Capture the cell that displays the provided text and extract its (X, Y) central coordinate. 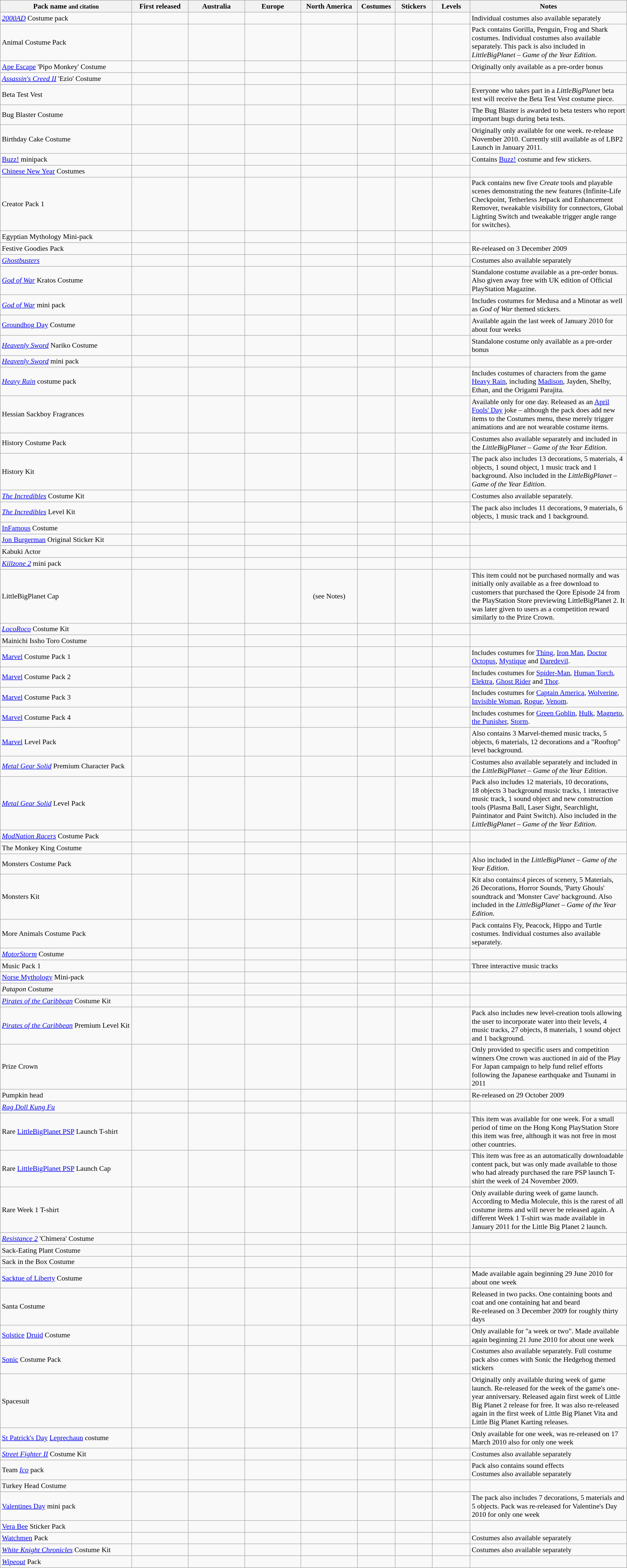
Groundhog Day Costume (66, 325)
Killzone 2 mini pack (66, 563)
Assassin's Creed II 'Ezio' Costume (66, 79)
Rare LittleBigPlanet PSP Launch T-shirt (66, 1131)
Re-released on 3 December 2009 (548, 249)
The Bug Blaster is awarded to beta testers who report important bugs during beta tests. (548, 115)
Individual costumes also available separately (548, 18)
Everyone who takes part in a LittleBigPlanet beta test will receive the Beta Test Vest costume piece. (548, 95)
The pack also includes 11 decorations, 9 materials, 6 objects, 1 music track and 1 background. (548, 512)
Mainichi Issho Toro Costume (66, 641)
Includes costumes for Medusa and a Minotar as well as God of War themed stickers. (548, 305)
Costumes also available separately. Full costume pack also comes with Sonic the Hedgehog themed stickers (548, 1359)
Only available for "a week or two". Made available again beginning 21 June 2010 for about one week (548, 1335)
Marvel Costume Pack 1 (66, 657)
MotorStorm Costume (66, 954)
Includes costumes for Thing, Iron Man, Doctor Octopus, Mystique and Daredevil. (548, 657)
Norse Mythology Mini-pack (66, 977)
Europe (273, 6)
Festive Goodies Pack (66, 249)
Spacesuit (66, 1401)
Standalone costume only available as a pre-order bonus (548, 346)
Australia (216, 6)
Originally only available as a pre-order bonus (548, 67)
Available again the last week of January 2010 for about four weeks (548, 325)
Heavenly Sword mini pack (66, 362)
(see Notes) (329, 596)
Marvel Costume Pack 4 (66, 718)
Sonic Costume Pack (66, 1359)
The Monkey King Costume (66, 848)
Solstice Druid Costume (66, 1335)
St Patrick's Day Leprechaun costume (66, 1438)
Notes (548, 6)
Rag Doll Kung Fu (66, 1107)
The Incredibles Level Kit (66, 512)
Monsters Costume Pack (66, 864)
Sack in the Box Costume (66, 1262)
Pirates of the Caribbean Costume Kit (66, 1001)
Bug Blaster Costume (66, 115)
Beta Test Vest (66, 95)
Chinese New Year Costumes (66, 171)
ModNation Racers Costume Pack (66, 836)
Also included in the LittleBigPlanet – Game of the Year Edition. (548, 864)
History Kit (66, 472)
Buzz! minipack (66, 160)
Also contains 3 Marvel-themed music tracks, 5 objects, 6 materials, 12 decorations and a "Rooftop" level background. (548, 742)
Marvel Costume Pack 2 (66, 677)
Rare LittleBigPlanet PSP Launch Cap (66, 1168)
Kabuki Actor (66, 552)
Includes costumes for Captain America, Wolverine, Invisible Woman, Rogue, Venom. (548, 697)
Hessian Sackboy Fragrances (66, 414)
Santa Costume (66, 1307)
The pack also includes 7 decorations, 5 materials and 5 objects. Pack was re-released for Valentine's Day 2010 for only one week (548, 1506)
Marvel Level Pack (66, 742)
First released (160, 6)
Only available for one week, was re-released on 17 March 2010 also for only one week (548, 1438)
Resistance 2 'Chimera' Costume (66, 1239)
Costumes also available separately. (548, 496)
Prize Crown (66, 1067)
Monsters Kit (66, 897)
Wipeout Pack (66, 1562)
LittleBigPlanet Cap (66, 596)
Pirates of the Caribbean Premium Level Kit (66, 1025)
Patapon Costume (66, 989)
Re-released on 29 October 2009 (548, 1095)
Heavy Rain costume pack (66, 382)
Pumpkin head (66, 1095)
InFamous Costume (66, 528)
Vera Bee Sticker Pack (66, 1526)
Costumes (376, 6)
Street Fighter II Costume Kit (66, 1454)
Sacktue of Liberty Costume (66, 1278)
Three interactive music tracks (548, 966)
Includes costumes for Spider-Man, Human Torch, Elektra, Ghost Rider and Thor. (548, 677)
Made available again beginning 29 June 2010 for about one week (548, 1278)
God of War Kratos Costume (66, 281)
LocoRoco Costume Kit (66, 629)
Jon Burgerman Original Sticker Kit (66, 540)
Valentines Day mini pack (66, 1506)
Sack-Eating Plant Costume (66, 1250)
Birthday Cake Costume (66, 139)
Ape Escape 'Pipo Monkey' Costume (66, 67)
Turkey Head Costume (66, 1486)
More Animals Costume Pack (66, 934)
Music Pack 1 (66, 966)
White Knight Chronicles Costume Kit (66, 1550)
Metal Gear Solid Premium Character Pack (66, 766)
Pack contains Fly, Peacock, Hippo and Turtle costumes. Individual costumes also available separately. (548, 934)
Rare Week 1 T-shirt (66, 1210)
History Costume Pack (66, 443)
Pack also contains sound effectsCostumes also available separately (548, 1470)
Released in two packs. One containing boots and coat and one containing hat and beardRe-released on 3 December 2009 for roughly thirty days (548, 1307)
Includes costumes for Green Goblin, Hulk, Magneto, the Punisher, Storm. (548, 718)
Heavenly Sword Nariko Costume (66, 346)
Levels (451, 6)
North America (329, 6)
Contains Buzz! costume and few stickers. (548, 160)
Pack name and citation (66, 6)
The Incredibles Costume Kit (66, 496)
Marvel Costume Pack 3 (66, 697)
Includes costumes of characters from the game Heavy Rain, including Madison, Jayden, Shelby, Ethan, and the Origami Parajita. (548, 382)
Metal Gear Solid Level Pack (66, 803)
Stickers (414, 6)
Animal Costume Pack (66, 42)
Creator Pack 1 (66, 204)
God of War mini pack (66, 305)
Ghostbusters (66, 260)
2000AD Costume pack (66, 18)
Watchmen Pack (66, 1538)
Originally only available for one week. re-release November 2010. Currently still available as of LBP2 Launch in January 2011. (548, 139)
Egyptian Mythology Mini-pack (66, 237)
Standalone costume available as a pre-order bonus.Also given away free with UK edition of Official PlayStation Magazine. (548, 281)
Team Ico pack (66, 1470)
